For the text-containing cell, return its midpoint in (x, y) coordinate format. 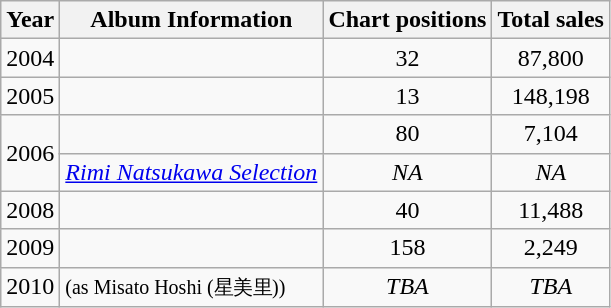
Album Information (192, 20)
158 (408, 248)
Rimi Natsukawa Selection (192, 172)
2008 (30, 210)
2006 (30, 153)
80 (408, 134)
(as Misato Hoshi (星美里)) (192, 287)
87,800 (551, 58)
2005 (30, 96)
2004 (30, 58)
2,249 (551, 248)
32 (408, 58)
11,488 (551, 210)
Year (30, 20)
2010 (30, 287)
148,198 (551, 96)
13 (408, 96)
2009 (30, 248)
40 (408, 210)
7,104 (551, 134)
Total sales (551, 20)
Chart positions (408, 20)
